Identify which cell holds the provided text, then report its [x, y] central coordinate. 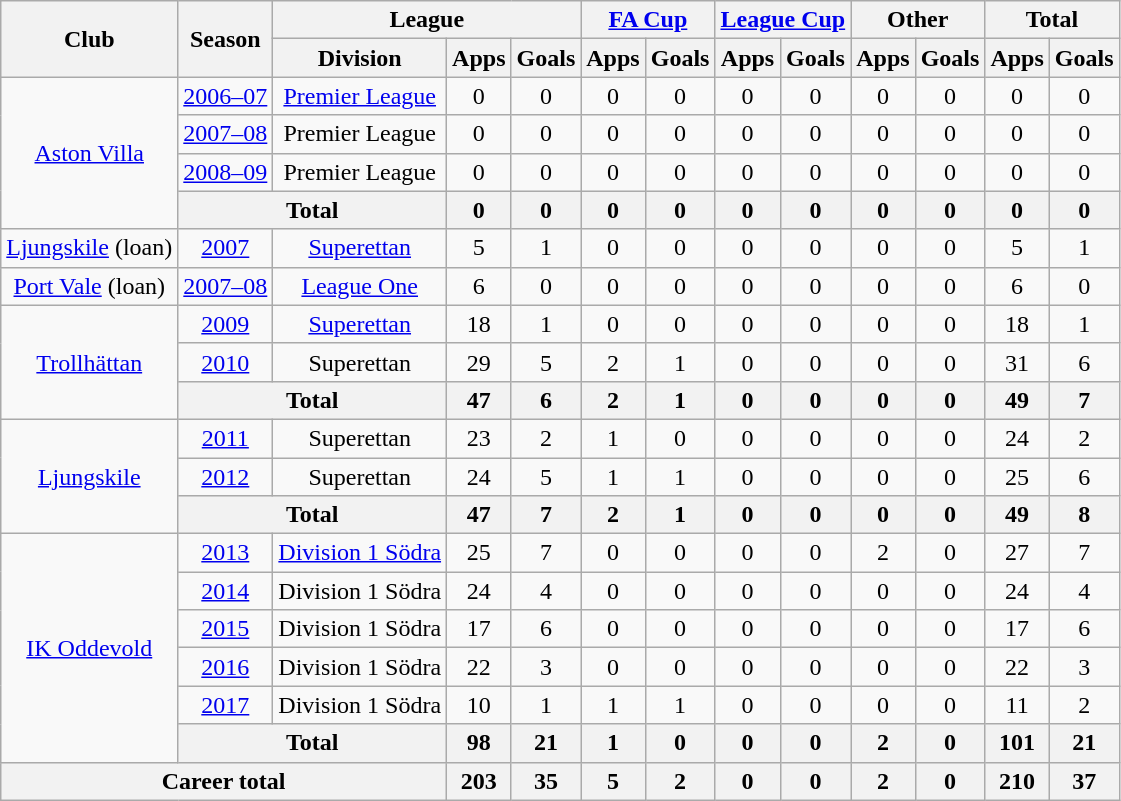
10 [479, 705]
Club [90, 39]
2009 [226, 324]
98 [479, 743]
2017 [226, 705]
210 [1017, 781]
Aston Villa [90, 153]
23 [479, 438]
2008–09 [226, 172]
Ljungskile (loan) [90, 248]
27 [1017, 553]
IK Oddevold [90, 648]
37 [1084, 781]
2012 [226, 477]
2015 [226, 629]
101 [1017, 743]
2013 [226, 553]
35 [546, 781]
8 [1084, 515]
Season [226, 39]
Other [918, 20]
League One [360, 286]
29 [479, 362]
2007 [226, 248]
League [427, 20]
2016 [226, 667]
31 [1017, 362]
Division [360, 58]
Ljungskile [90, 476]
11 [1017, 705]
League Cup [783, 20]
Trollhättan [90, 362]
Career total [224, 781]
2006–07 [226, 96]
FA Cup [648, 20]
203 [479, 781]
Port Vale (loan) [90, 286]
2011 [226, 438]
2010 [226, 362]
2014 [226, 591]
